Detect which cell encompasses the target text, then output its (x, y) center coordinate. 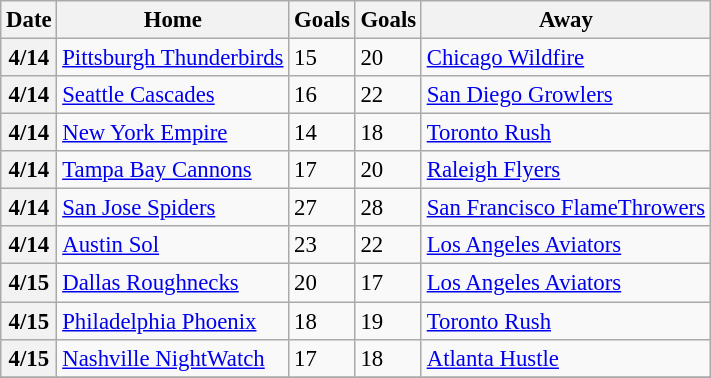
14 (322, 133)
Atlanta Hustle (566, 358)
New York Empire (173, 133)
Austin Sol (173, 245)
Pittsburgh Thunderbirds (173, 58)
Raleigh Flyers (566, 170)
19 (388, 321)
San Diego Growlers (566, 95)
Away (566, 20)
Seattle Cascades (173, 95)
16 (322, 95)
23 (322, 245)
Philadelphia Phoenix (173, 321)
Dallas Roughnecks (173, 283)
San Francisco FlameThrowers (566, 208)
Home (173, 20)
San Jose Spiders (173, 208)
Chicago Wildfire (566, 58)
27 (322, 208)
Nashville NightWatch (173, 358)
28 (388, 208)
Tampa Bay Cannons (173, 170)
Date (29, 20)
15 (322, 58)
